Scan for the cell matching the given text and deliver its (x, y) coordinate at center. 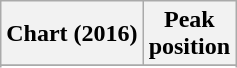
Peakposition (189, 34)
Chart (2016) (72, 34)
